Identify which cell holds the provided text, then report its [x, y] central coordinate. 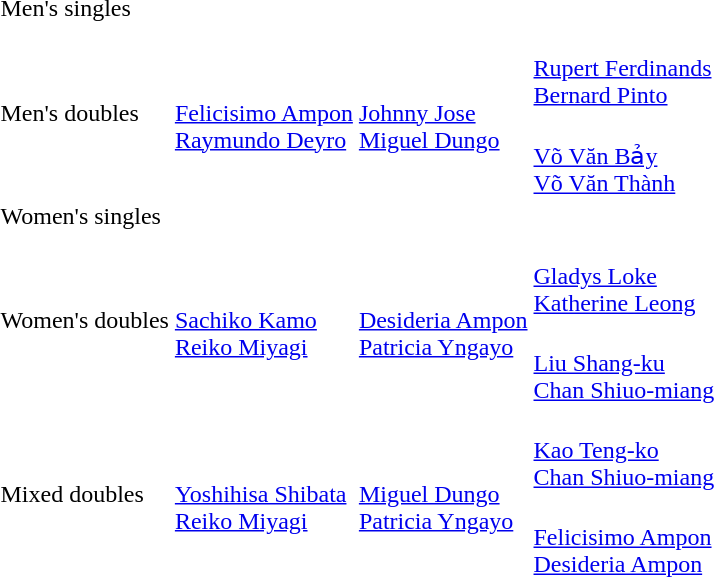
Sachiko KamoReiko Miyagi [264, 320]
Johnny JoseMiguel Dungo [443, 112]
Felicisimo AmponRaymundo Deyro [264, 112]
Desideria AmponPatricia Yngayo [443, 320]
